Search for the cell housing the specified text and yield its [x, y] center coordinate. 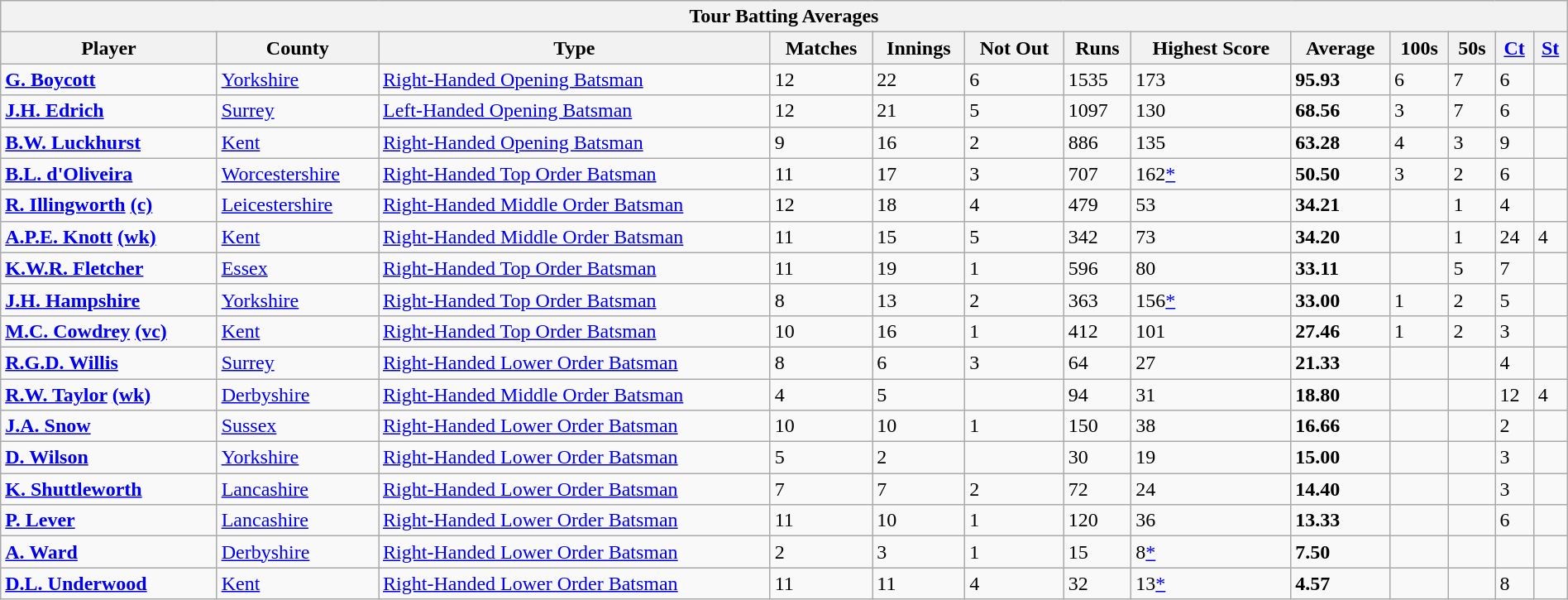
707 [1097, 174]
Player [109, 48]
27 [1211, 362]
Highest Score [1211, 48]
13.33 [1341, 521]
15.00 [1341, 458]
7.50 [1341, 552]
1097 [1097, 111]
Tour Batting Averages [784, 17]
Runs [1097, 48]
33.11 [1341, 268]
63.28 [1341, 142]
36 [1211, 521]
13* [1211, 583]
32 [1097, 583]
94 [1097, 395]
73 [1211, 237]
17 [919, 174]
J.H. Hampshire [109, 300]
21 [919, 111]
4.57 [1341, 583]
27.46 [1341, 331]
G. Boycott [109, 79]
Innings [919, 48]
156* [1211, 300]
50s [1472, 48]
479 [1097, 205]
38 [1211, 426]
30 [1097, 458]
412 [1097, 331]
St [1550, 48]
130 [1211, 111]
342 [1097, 237]
80 [1211, 268]
8* [1211, 552]
100s [1419, 48]
31 [1211, 395]
33.00 [1341, 300]
53 [1211, 205]
173 [1211, 79]
596 [1097, 268]
D.L. Underwood [109, 583]
120 [1097, 521]
34.21 [1341, 205]
34.20 [1341, 237]
135 [1211, 142]
72 [1097, 489]
B.W. Luckhurst [109, 142]
21.33 [1341, 362]
Leicestershire [298, 205]
Essex [298, 268]
K.W.R. Fletcher [109, 268]
18.80 [1341, 395]
D. Wilson [109, 458]
13 [919, 300]
95.93 [1341, 79]
Average [1341, 48]
Type [575, 48]
162* [1211, 174]
P. Lever [109, 521]
50.50 [1341, 174]
101 [1211, 331]
150 [1097, 426]
R.W. Taylor (wk) [109, 395]
68.56 [1341, 111]
County [298, 48]
18 [919, 205]
A.P.E. Knott (wk) [109, 237]
J.H. Edrich [109, 111]
1535 [1097, 79]
22 [919, 79]
363 [1097, 300]
B.L. d'Oliveira [109, 174]
64 [1097, 362]
Matches [821, 48]
J.A. Snow [109, 426]
886 [1097, 142]
K. Shuttleworth [109, 489]
M.C. Cowdrey (vc) [109, 331]
A. Ward [109, 552]
Ct [1514, 48]
Worcestershire [298, 174]
R.G.D. Willis [109, 362]
Not Out [1014, 48]
R. Illingworth (c) [109, 205]
Left-Handed Opening Batsman [575, 111]
14.40 [1341, 489]
Sussex [298, 426]
16.66 [1341, 426]
